Capture the cell that displays the provided text and extract its (x, y) central coordinate. 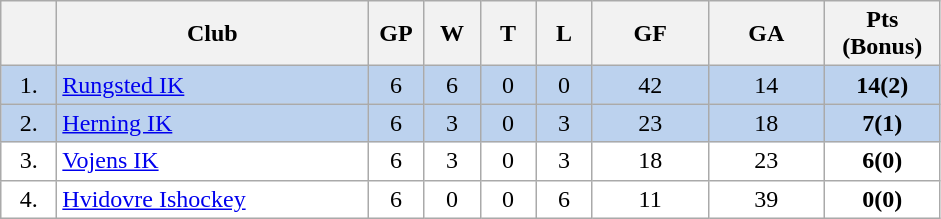
Rungsted IK (212, 85)
1. (29, 85)
Vojens IK (212, 161)
2. (29, 123)
6(0) (882, 161)
GP (396, 34)
42 (650, 85)
11 (650, 199)
L (564, 34)
Herning IK (212, 123)
4. (29, 199)
T (508, 34)
Club (212, 34)
Hvidovre Ishockey (212, 199)
Pts (Bonus) (882, 34)
3. (29, 161)
W (452, 34)
39 (766, 199)
7(1) (882, 123)
14(2) (882, 85)
0(0) (882, 199)
GA (766, 34)
GF (650, 34)
14 (766, 85)
